Capture the cell that displays the provided text and extract its [X, Y] central coordinate. 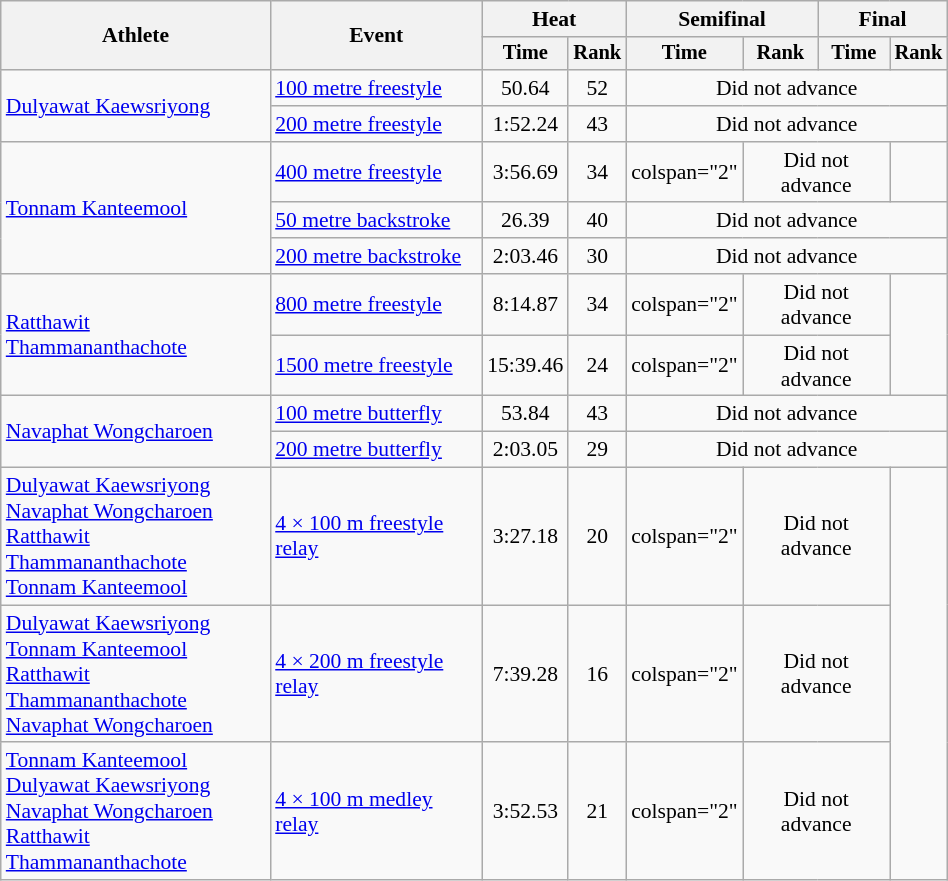
200 metre freestyle [376, 124]
2:03.46 [525, 256]
3:56.69 [525, 172]
8:14.87 [525, 304]
30 [597, 256]
16 [597, 674]
4 × 100 m medley relay [376, 812]
50.64 [525, 88]
1:52.24 [525, 124]
26.39 [525, 221]
4 × 200 m freestyle relay [376, 674]
Dulyawat Kaewsriyong [136, 106]
Semifinal [722, 19]
Heat [554, 19]
Dulyawat Kaewsriyong Tonnam Kanteemool Ratthawit Thammananthachote Navaphat Wongcharoen [136, 674]
1500 metre freestyle [376, 366]
Navaphat Wongcharoen [136, 432]
50 metre backstroke [376, 221]
40 [597, 221]
3:27.18 [525, 537]
Dulyawat Kaewsriyong Navaphat Wongcharoen Ratthawit Thammananthachote Tonnam Kanteemool [136, 537]
4 × 100 m freestyle relay [376, 537]
400 metre freestyle [376, 172]
2:03.05 [525, 450]
200 metre backstroke [376, 256]
15:39.46 [525, 366]
Event [376, 36]
Tonnam Kanteemool [136, 208]
100 metre freestyle [376, 88]
53.84 [525, 414]
Ratthawit Thammananthachote [136, 335]
Athlete [136, 36]
200 metre butterfly [376, 450]
Tonnam Kanteemool Dulyawat Kaewsriyong Navaphat Wongcharoen Ratthawit Thammananthachote [136, 812]
20 [597, 537]
21 [597, 812]
29 [597, 450]
24 [597, 366]
52 [597, 88]
800 metre freestyle [376, 304]
3:52.53 [525, 812]
Final [882, 19]
7:39.28 [525, 674]
100 metre butterfly [376, 414]
